Return the [X, Y] coordinate for the center point of the cell that contains the specified text.  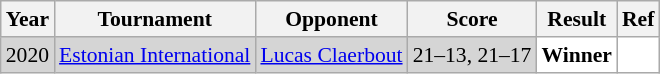
Year [28, 19]
2020 [28, 55]
21–13, 21–17 [472, 55]
Opponent [331, 19]
Tournament [154, 19]
Estonian International [154, 55]
Ref [638, 19]
Winner [576, 55]
Lucas Claerbout [331, 55]
Result [576, 19]
Score [472, 19]
